Return [X, Y] of the center of cell containing provided text 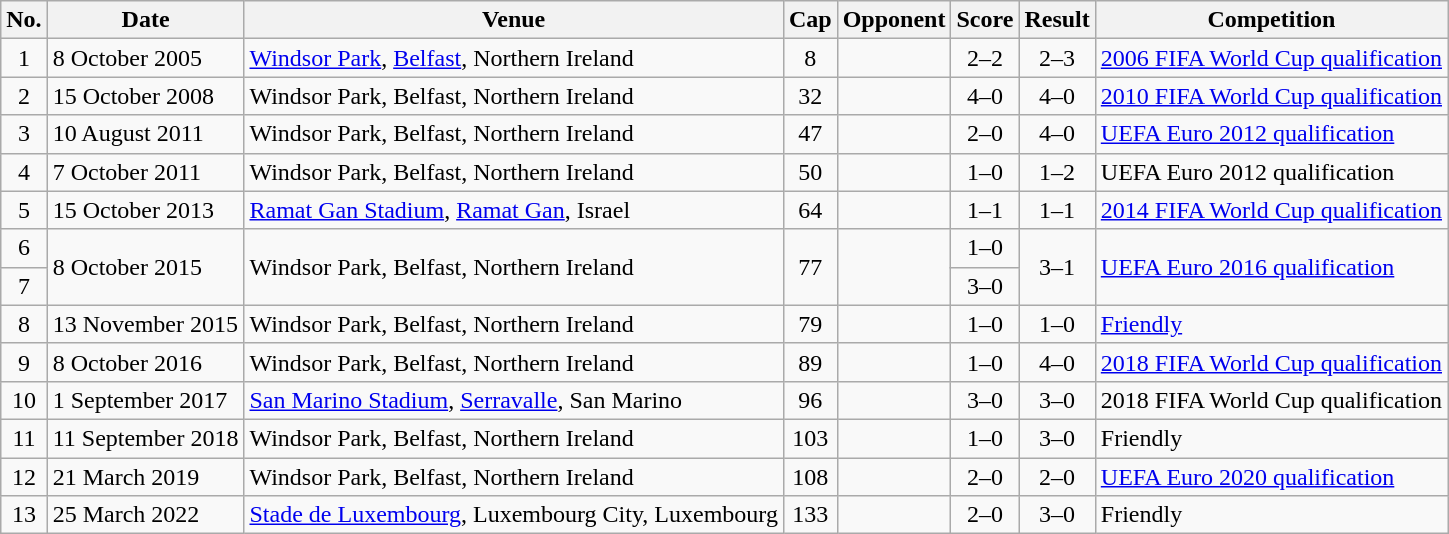
Stade de Luxembourg, Luxembourg City, Luxembourg [514, 515]
10 [24, 400]
7 [24, 286]
Cap [810, 20]
1 September 2017 [146, 400]
15 October 2013 [146, 210]
No. [24, 20]
15 October 2008 [146, 96]
47 [810, 134]
2014 FIFA World Cup qualification [1271, 210]
2010 FIFA World Cup qualification [1271, 96]
1 [24, 58]
50 [810, 172]
Venue [514, 20]
Score [985, 20]
89 [810, 362]
3–1 [1057, 267]
79 [810, 324]
8 October 2005 [146, 58]
5 [24, 210]
13 November 2015 [146, 324]
11 [24, 438]
Opponent [894, 20]
1–2 [1057, 172]
UEFA Euro 2020 qualification [1271, 477]
2 [24, 96]
9 [24, 362]
7 October 2011 [146, 172]
2–2 [985, 58]
Ramat Gan Stadium, Ramat Gan, Israel [514, 210]
San Marino Stadium, Serravalle, San Marino [514, 400]
Date [146, 20]
108 [810, 477]
6 [24, 248]
2–3 [1057, 58]
Competition [1271, 20]
25 March 2022 [146, 515]
8 October 2015 [146, 267]
4 [24, 172]
2006 FIFA World Cup qualification [1271, 58]
Result [1057, 20]
12 [24, 477]
11 September 2018 [146, 438]
32 [810, 96]
96 [810, 400]
133 [810, 515]
13 [24, 515]
3 [24, 134]
8 October 2016 [146, 362]
21 March 2019 [146, 477]
10 August 2011 [146, 134]
64 [810, 210]
77 [810, 267]
103 [810, 438]
UEFA Euro 2016 qualification [1271, 267]
